For the text-containing cell, return its midpoint in [X, Y] coordinate format. 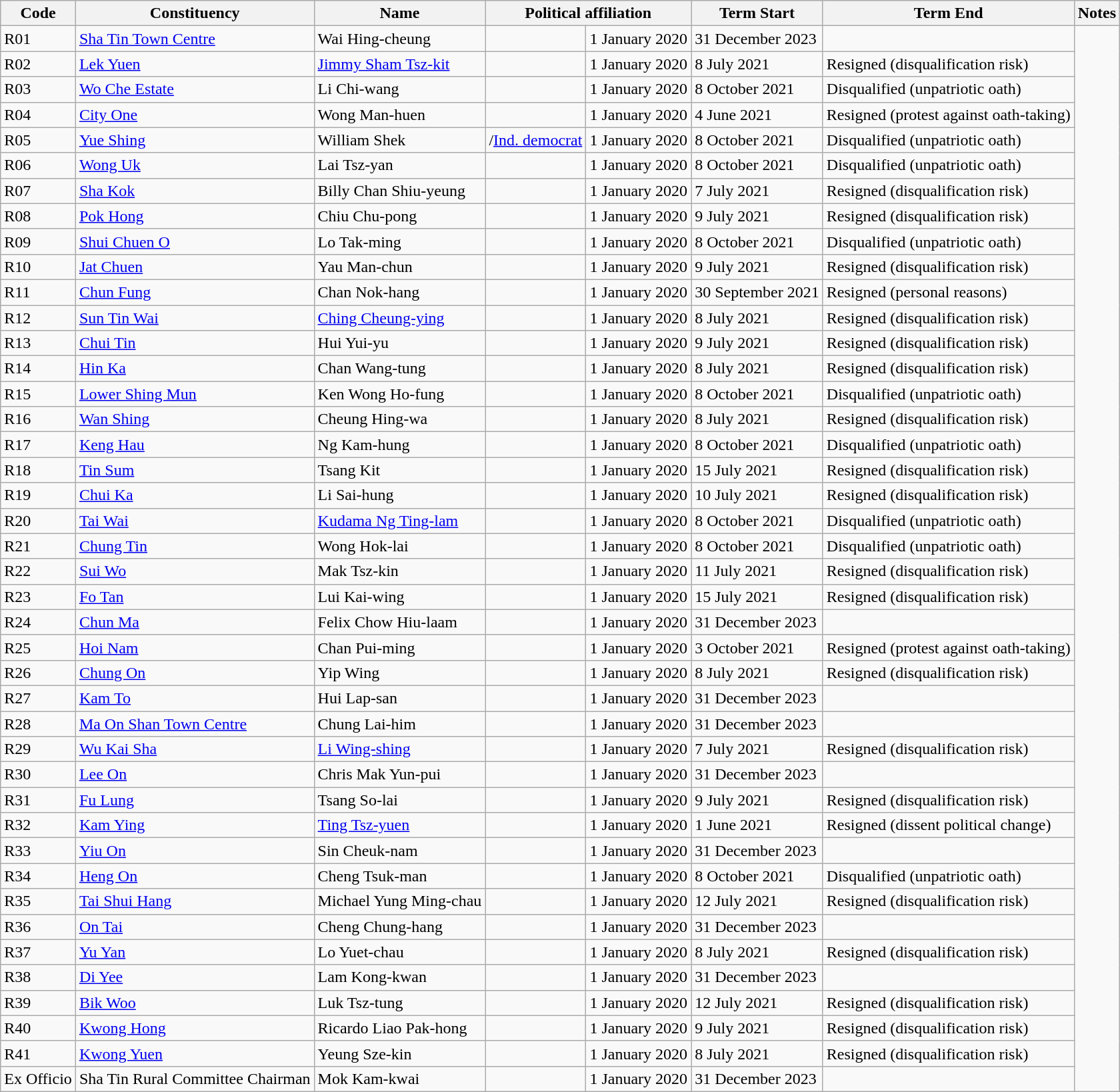
10 July 2021 [757, 495]
Term Start [757, 13]
Heng On [195, 876]
Jimmy Sham Tsz-kit [400, 64]
R13 [39, 343]
Sha Tin Town Centre [195, 39]
Chan Pui-ming [400, 647]
R23 [39, 597]
R22 [39, 571]
Chung On [195, 673]
Wan Shing [195, 419]
Chung Lai-him [400, 723]
R38 [39, 977]
R17 [39, 445]
Lower Shing Mun [195, 394]
R08 [39, 216]
1 June 2021 [757, 825]
R37 [39, 952]
R12 [39, 318]
Ching Cheung-ying [400, 318]
Lam Kong-kwan [400, 977]
Ken Wong Ho-fung [400, 394]
R24 [39, 622]
Hui Yui-yu [400, 343]
Sha Kok [195, 191]
R09 [39, 241]
Ricardo Liao Pak-hong [400, 1028]
Billy Chan Shiu-yeung [400, 191]
Yiu On [195, 851]
Tin Sum [195, 470]
Luk Tsz-tung [400, 1003]
Lek Yuen [195, 64]
Hoi Nam [195, 647]
/Ind. democrat [536, 140]
Lui Kai-wing [400, 597]
Code [39, 13]
Cheng Tsuk-man [400, 876]
Wong Uk [195, 165]
Jat Chuen [195, 267]
Pok Hong [195, 216]
3 October 2021 [757, 647]
Sin Cheuk-nam [400, 851]
Yeung Sze-kin [400, 1053]
R04 [39, 115]
Kudama Ng Ting-lam [400, 521]
Lee On [195, 775]
Mak Tsz-kin [400, 571]
Sha Tin Rural Committee Chairman [195, 1079]
R19 [39, 495]
Kam Ying [195, 825]
Tai Shui Hang [195, 901]
Yau Man-chun [400, 267]
Yue Shing [195, 140]
Keng Hau [195, 445]
Li Chi-wang [400, 89]
Wong Hok-lai [400, 546]
Chiu Chu-pong [400, 216]
Chun Fung [195, 292]
On Tai [195, 927]
R26 [39, 673]
Hui Lap-san [400, 698]
R02 [39, 64]
Kam To [195, 698]
Wo Che Estate [195, 89]
R27 [39, 698]
R32 [39, 825]
Resigned (dissent political change) [948, 825]
R25 [39, 647]
Felix Chow Hiu-laam [400, 622]
R11 [39, 292]
Di Yee [195, 977]
Sun Tin Wai [195, 318]
Political affiliation [588, 13]
Wong Man-huen [400, 115]
Lo Tak-ming [400, 241]
R29 [39, 749]
Chris Mak Yun-pui [400, 775]
Wu Kai Sha [195, 749]
R31 [39, 800]
Name [400, 13]
Tsang So-lai [400, 800]
R34 [39, 876]
R21 [39, 546]
R18 [39, 470]
R30 [39, 775]
Kwong Hong [195, 1028]
Hin Ka [195, 369]
City One [195, 115]
Li Wing-shing [400, 749]
Lo Yuet-chau [400, 952]
R41 [39, 1053]
Michael Yung Ming-chau [400, 901]
Chun Ma [195, 622]
R35 [39, 901]
R01 [39, 39]
R06 [39, 165]
Mok Kam-kwai [400, 1079]
Ting Tsz-yuen [400, 825]
Tsang Kit [400, 470]
Chan Wang-tung [400, 369]
Fo Tan [195, 597]
Lai Tsz-yan [400, 165]
Sui Wo [195, 571]
Cheung Hing-wa [400, 419]
R33 [39, 851]
R14 [39, 369]
R20 [39, 521]
R39 [39, 1003]
Chung Tin [195, 546]
R07 [39, 191]
Shui Chuen O [195, 241]
Fu Lung [195, 800]
Term End [948, 13]
R15 [39, 394]
30 September 2021 [757, 292]
Cheng Chung-hang [400, 927]
Kwong Yuen [195, 1053]
Notes [1097, 13]
R40 [39, 1028]
Chui Ka [195, 495]
Ex Officio [39, 1079]
Chan Nok-hang [400, 292]
Bik Woo [195, 1003]
R03 [39, 89]
Yu Yan [195, 952]
R16 [39, 419]
Yip Wing [400, 673]
Ma On Shan Town Centre [195, 723]
Tai Wai [195, 521]
Chui Tin [195, 343]
Resigned (personal reasons) [948, 292]
William Shek [400, 140]
11 July 2021 [757, 571]
R05 [39, 140]
R28 [39, 723]
4 June 2021 [757, 115]
Ng Kam-hung [400, 445]
Li Sai-hung [400, 495]
Wai Hing-cheung [400, 39]
R10 [39, 267]
Constituency [195, 13]
R36 [39, 927]
